Return the [X, Y] coordinate for the center point of the cell that contains the specified text.  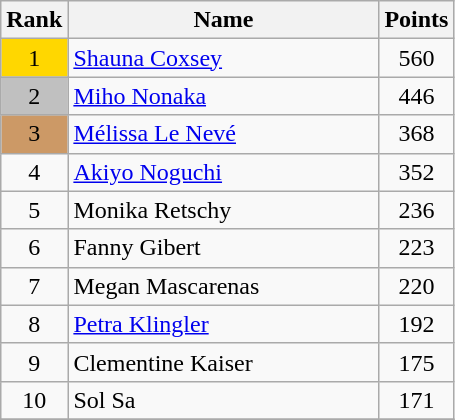
Mélissa Le Nevé [224, 134]
Megan Mascarenas [224, 286]
8 [34, 324]
7 [34, 286]
5 [34, 210]
352 [416, 172]
Points [416, 20]
Name [224, 20]
192 [416, 324]
Monika Retschy [224, 210]
Rank [34, 20]
9 [34, 362]
368 [416, 134]
3 [34, 134]
2 [34, 96]
171 [416, 400]
175 [416, 362]
1 [34, 58]
Akiyo Noguchi [224, 172]
Shauna Coxsey [224, 58]
220 [416, 286]
4 [34, 172]
Fanny Gibert [224, 248]
236 [416, 210]
560 [416, 58]
Clementine Kaiser [224, 362]
Miho Nonaka [224, 96]
223 [416, 248]
6 [34, 248]
Petra Klingler [224, 324]
Sol Sa [224, 400]
446 [416, 96]
10 [34, 400]
